Output the (X, Y) coordinate of the center of the cell containing the given text.  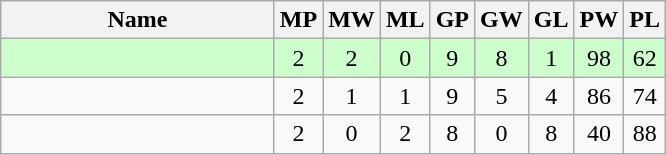
5 (502, 96)
88 (645, 134)
74 (645, 96)
PW (599, 20)
40 (599, 134)
4 (551, 96)
PL (645, 20)
86 (599, 96)
MP (298, 20)
GW (502, 20)
Name (138, 20)
GL (551, 20)
ML (405, 20)
62 (645, 58)
GP (452, 20)
98 (599, 58)
MW (352, 20)
